Locate the cell with the specified text and output its (x, y) center coordinate. 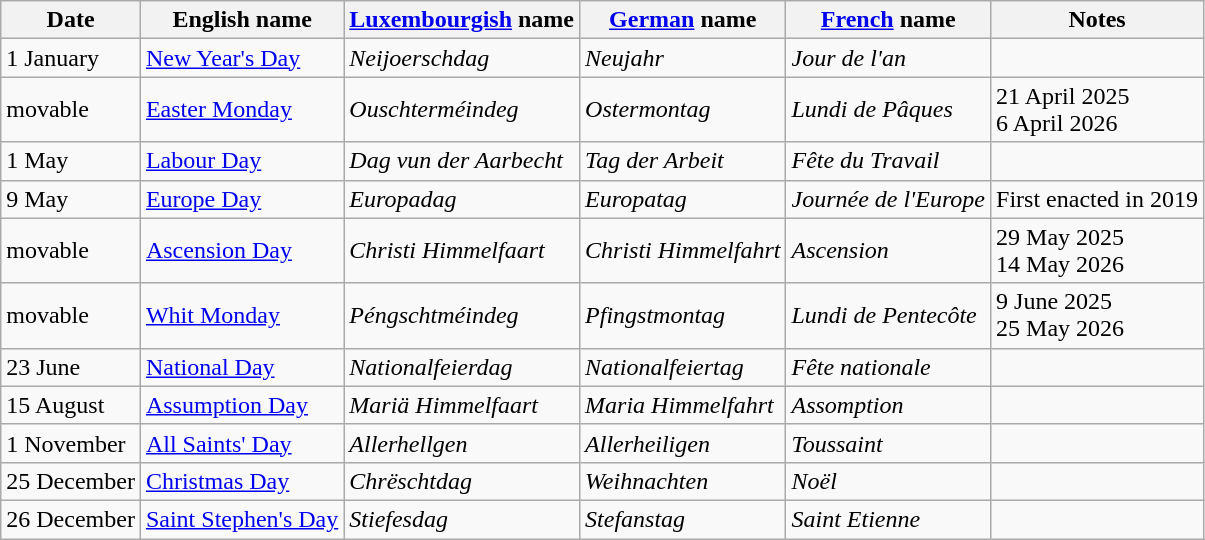
First enacted in 2019 (1098, 199)
Stiefesdag (462, 519)
New Year's Day (242, 58)
Chrëschtdag (462, 481)
English name (242, 20)
Saint Etienne (888, 519)
Mariä Himmelfaart (462, 405)
Tag der Arbeit (683, 161)
Noël (888, 481)
Pfingstmontag (683, 316)
French name (888, 20)
15 August (71, 405)
Christi Himmelfaart (462, 250)
Toussaint (888, 443)
Journée de l'Europe (888, 199)
Weihnachten (683, 481)
25 December (71, 481)
Ascension (888, 250)
Europatag (683, 199)
Christi Himmelfahrt (683, 250)
Labour Day (242, 161)
Lundi de Pâques (888, 110)
Europadag (462, 199)
Assumption Day (242, 405)
Assomption (888, 405)
Christmas Day (242, 481)
Péngschtméindeg (462, 316)
29 May 202514 May 2026 (1098, 250)
23 June (71, 367)
Fête nationale (888, 367)
26 December (71, 519)
1 January (71, 58)
21 April 20256 April 2026 (1098, 110)
Ascension Day (242, 250)
Date (71, 20)
1 May (71, 161)
Lundi de Pentecôte (888, 316)
9 June 202525 May 2026 (1098, 316)
Luxembourgish name (462, 20)
Europe Day (242, 199)
Allerhellgen (462, 443)
9 May (71, 199)
Nationalfeierdag (462, 367)
Neujahr (683, 58)
Jour de l'an (888, 58)
Notes (1098, 20)
Saint Stephen's Day (242, 519)
Allerheiligen (683, 443)
1 November (71, 443)
Ouschterméindeg (462, 110)
German name (683, 20)
All Saints' Day (242, 443)
Stefanstag (683, 519)
Neijoerschdag (462, 58)
Maria Himmelfahrt (683, 405)
Fête du Travail (888, 161)
Nationalfeiertag (683, 367)
Easter Monday (242, 110)
Ostermontag (683, 110)
Dag vun der Aarbecht (462, 161)
National Day (242, 367)
Whit Monday (242, 316)
